Find where the given text appears and provide that cell's center as (X, Y) coordinate. 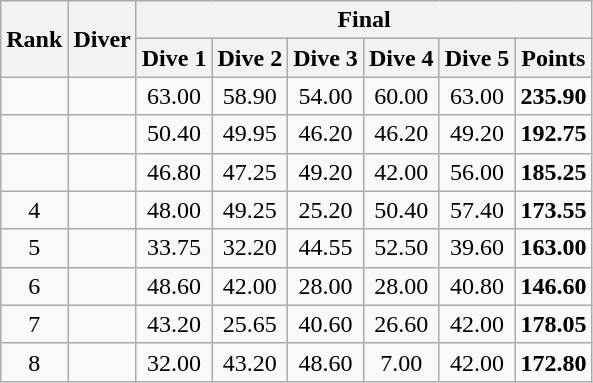
25.65 (250, 324)
235.90 (554, 96)
33.75 (174, 248)
Final (364, 20)
6 (34, 286)
25.20 (326, 210)
172.80 (554, 362)
32.00 (174, 362)
Rank (34, 39)
58.90 (250, 96)
5 (34, 248)
192.75 (554, 134)
32.20 (250, 248)
173.55 (554, 210)
7.00 (401, 362)
Dive 5 (477, 58)
146.60 (554, 286)
163.00 (554, 248)
52.50 (401, 248)
Dive 2 (250, 58)
48.00 (174, 210)
178.05 (554, 324)
44.55 (326, 248)
49.95 (250, 134)
4 (34, 210)
40.60 (326, 324)
54.00 (326, 96)
7 (34, 324)
Diver (102, 39)
47.25 (250, 172)
Points (554, 58)
Dive 3 (326, 58)
Dive 4 (401, 58)
185.25 (554, 172)
40.80 (477, 286)
39.60 (477, 248)
8 (34, 362)
49.25 (250, 210)
46.80 (174, 172)
Dive 1 (174, 58)
57.40 (477, 210)
56.00 (477, 172)
26.60 (401, 324)
60.00 (401, 96)
